Pinpoint the cell where the given text exists, returning its [x, y] midpoint coordinate. 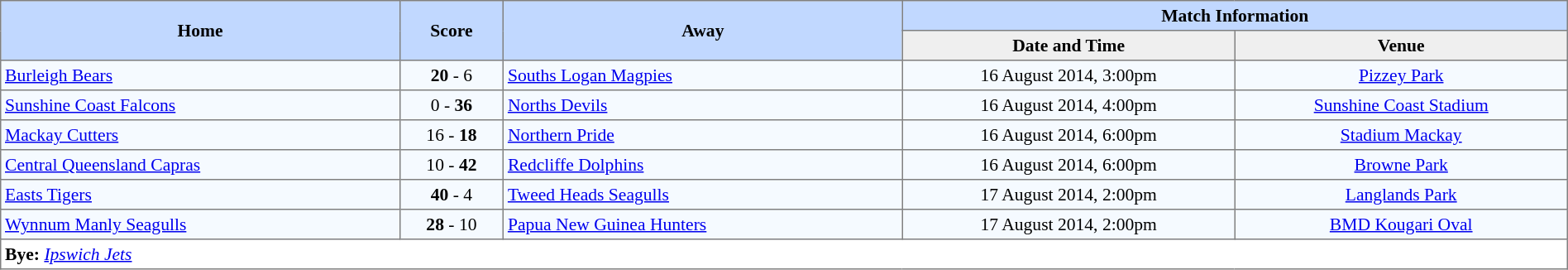
Norths Devils [703, 105]
Papua New Guinea Hunters [703, 224]
28 - 10 [452, 224]
Tweed Heads Seagulls [703, 195]
Langlands Park [1401, 195]
Venue [1401, 46]
Home [200, 31]
Central Queensland Capras [200, 165]
Sunshine Coast Stadium [1401, 105]
Souths Logan Magpies [703, 75]
40 - 4 [452, 195]
Burleigh Bears [200, 75]
Sunshine Coast Falcons [200, 105]
16 - 18 [452, 135]
Northern Pride [703, 135]
Wynnum Manly Seagulls [200, 224]
Bye: Ipswich Jets [784, 254]
Pizzey Park [1401, 75]
16 August 2014, 4:00pm [1068, 105]
Browne Park [1401, 165]
Easts Tigers [200, 195]
0 - 36 [452, 105]
Away [703, 31]
Stadium Mackay [1401, 135]
BMD Kougari Oval [1401, 224]
Score [452, 31]
20 - 6 [452, 75]
10 - 42 [452, 165]
Redcliffe Dolphins [703, 165]
Match Information [1235, 16]
16 August 2014, 3:00pm [1068, 75]
Date and Time [1068, 46]
Mackay Cutters [200, 135]
